Identify which cell holds the provided text, then report its [x, y] central coordinate. 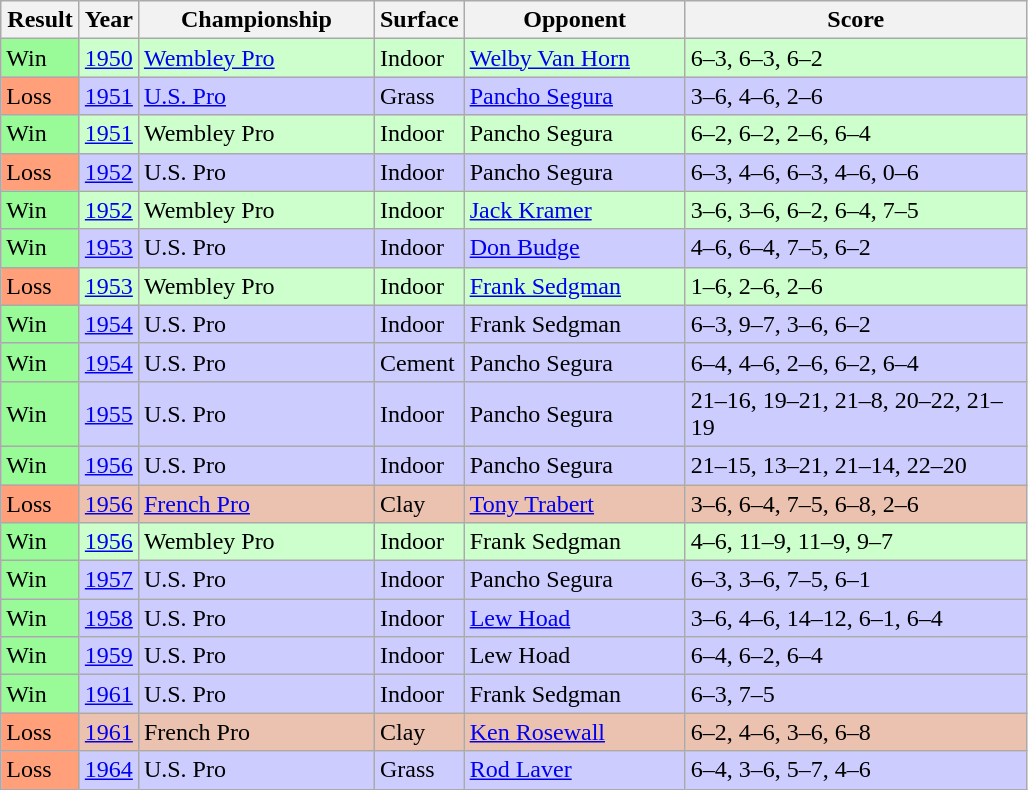
1–6, 2–6, 2–6 [856, 286]
6–3, 7–5 [856, 694]
1959 [108, 656]
Opponent [574, 20]
1958 [108, 618]
6–4, 4–6, 2–6, 6–2, 6–4 [856, 362]
Tony Trabert [574, 503]
3–6, 6–4, 7–5, 6–8, 2–6 [856, 503]
6–4, 3–6, 5–7, 4–6 [856, 770]
6–3, 9–7, 3–6, 6–2 [856, 324]
6–3, 4–6, 6–3, 4–6, 0–6 [856, 172]
Score [856, 20]
6–2, 4–6, 3–6, 6–8 [856, 732]
1957 [108, 580]
Result [40, 20]
21–15, 13–21, 21–14, 22–20 [856, 465]
3–6, 4–6, 14–12, 6–1, 6–4 [856, 618]
1955 [108, 414]
Jack Kramer [574, 210]
Welby Van Horn [574, 58]
Don Budge [574, 248]
3–6, 3–6, 6–2, 6–4, 7–5 [856, 210]
1950 [108, 58]
6–4, 6–2, 6–4 [856, 656]
Rod Laver [574, 770]
Year [108, 20]
Surface [419, 20]
Cement [419, 362]
4–6, 6–4, 7–5, 6–2 [856, 248]
3–6, 4–6, 2–6 [856, 96]
6–3, 3–6, 7–5, 6–1 [856, 580]
21–16, 19–21, 21–8, 20–22, 21–19 [856, 414]
6–3, 6–3, 6–2 [856, 58]
1964 [108, 770]
Championship [256, 20]
4–6, 11–9, 11–9, 9–7 [856, 542]
6–2, 6–2, 2–6, 6–4 [856, 134]
Ken Rosewall [574, 732]
